Pinpoint the cell where the given text exists, returning its [X, Y] midpoint coordinate. 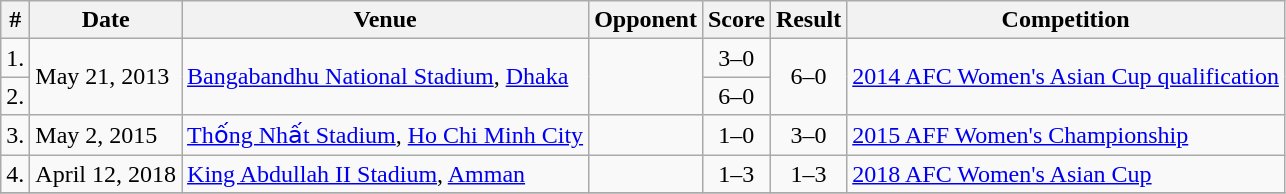
May 21, 2013 [106, 77]
# [16, 20]
Result [808, 20]
2015 AFF Women's Championship [1066, 135]
Thống Nhất Stadium, Ho Chi Minh City [386, 135]
2. [16, 96]
King Abdullah II Stadium, Amman [386, 173]
2014 AFC Women's Asian Cup qualification [1066, 77]
Competition [1066, 20]
May 2, 2015 [106, 135]
Bangabandhu National Stadium, Dhaka [386, 77]
Score [736, 20]
Opponent [646, 20]
4. [16, 173]
3. [16, 135]
1. [16, 58]
1–0 [736, 135]
April 12, 2018 [106, 173]
Date [106, 20]
Venue [386, 20]
2018 AFC Women's Asian Cup [1066, 173]
